For the text-containing cell, return its midpoint in (X, Y) coordinate format. 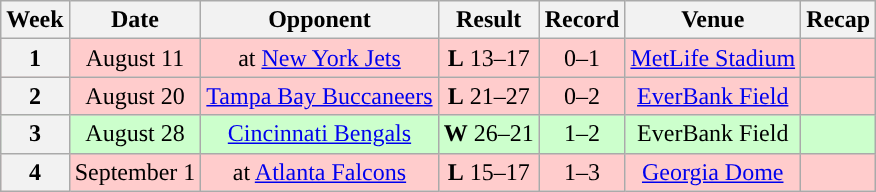
L 15–17 (488, 172)
4 (35, 172)
MetLife Stadium (713, 58)
Record (582, 20)
Georgia Dome (713, 172)
August 20 (135, 96)
0–1 (582, 58)
1–3 (582, 172)
Date (135, 20)
0–2 (582, 96)
3 (35, 134)
W 26–21 (488, 134)
September 1 (135, 172)
Tampa Bay Buccaneers (320, 96)
L 21–27 (488, 96)
August 28 (135, 134)
Week (35, 20)
2 (35, 96)
Venue (713, 20)
1 (35, 58)
Cincinnati Bengals (320, 134)
at New York Jets (320, 58)
August 11 (135, 58)
Result (488, 20)
Opponent (320, 20)
L 13–17 (488, 58)
1–2 (582, 134)
at Atlanta Falcons (320, 172)
Recap (838, 20)
